Scan for the cell matching the given text and deliver its [x, y] coordinate at center. 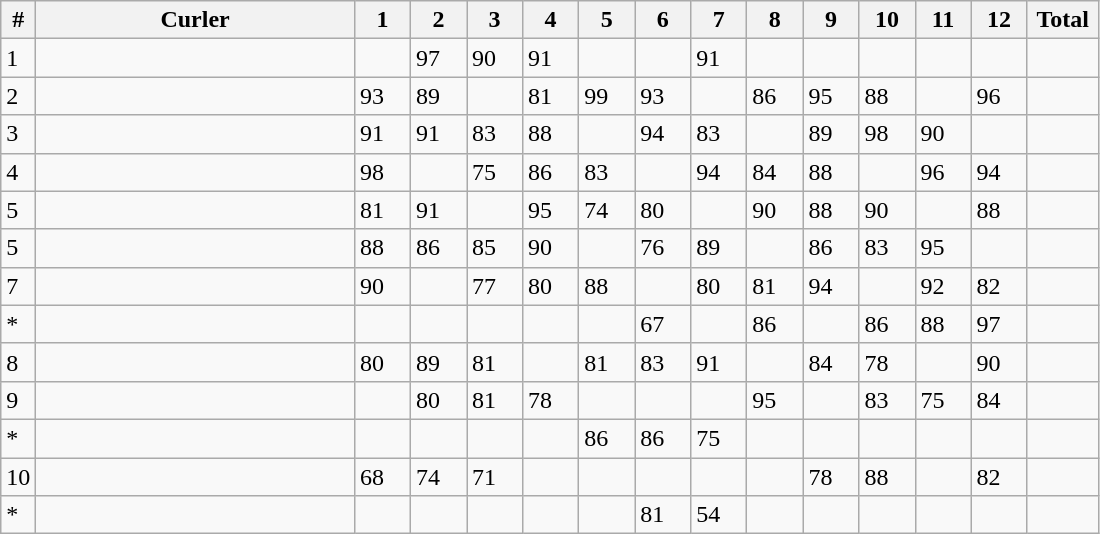
85 [494, 248]
68 [382, 477]
12 [999, 20]
71 [494, 477]
99 [607, 96]
Total [1062, 20]
67 [663, 324]
92 [943, 286]
# [18, 20]
76 [663, 248]
6 [663, 20]
11 [943, 20]
77 [494, 286]
Curler [196, 20]
54 [719, 515]
